Search for the cell housing the specified text and yield its (X, Y) center coordinate. 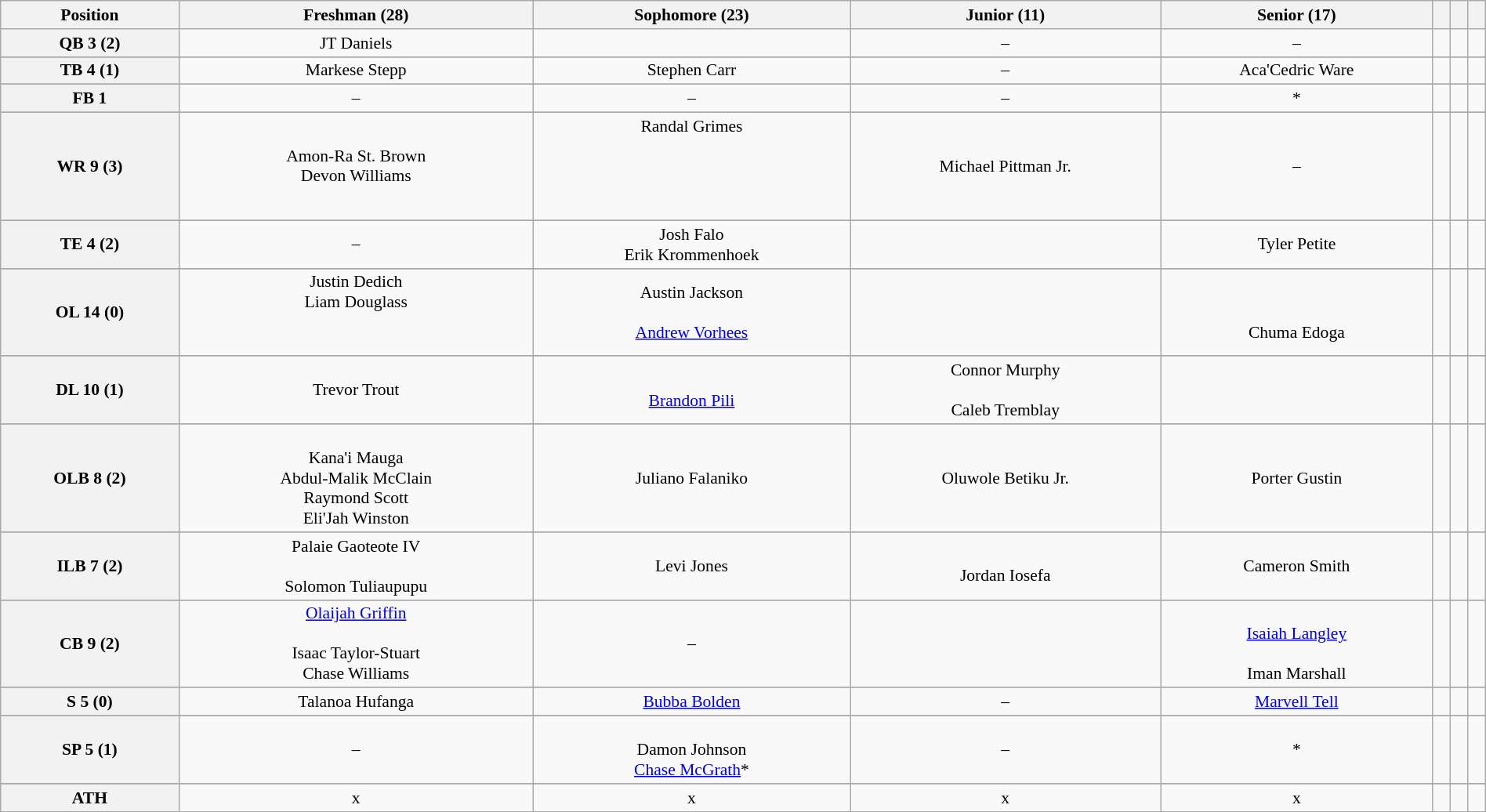
Freshman (28) (356, 15)
Kana'i Mauga Abdul-Malik McClain Raymond Scott Eli'Jah Winston (356, 478)
Randal Grimes (691, 167)
ATH (89, 798)
Stephen Carr (691, 71)
Cameron Smith (1296, 566)
Damon Johnson Chase McGrath* (691, 749)
Porter Gustin (1296, 478)
Olaijah Griffin Isaac Taylor-Stuart Chase Williams (356, 643)
Connor Murphy Caleb Tremblay (1006, 390)
Aca'Cedric Ware (1296, 71)
Oluwole Betiku Jr. (1006, 478)
Amon-Ra St. Brown Devon Williams (356, 167)
Sophomore (23) (691, 15)
Tyler Petite (1296, 245)
Brandon Pili (691, 390)
Junior (11) (1006, 15)
OL 14 (0) (89, 312)
Talanoa Hufanga (356, 702)
Position (89, 15)
Bubba Bolden (691, 702)
Palaie Gaoteote IV Solomon Tuliaupupu (356, 566)
TB 4 (1) (89, 71)
Levi Jones (691, 566)
Isaiah Langley Iman Marshall (1296, 643)
SP 5 (1) (89, 749)
OLB 8 (2) (89, 478)
Michael Pittman Jr. (1006, 167)
JT Daniels (356, 43)
Senior (17) (1296, 15)
Jordan Iosefa (1006, 566)
WR 9 (3) (89, 167)
CB 9 (2) (89, 643)
Austin Jackson Andrew Vorhees (691, 312)
Markese Stepp (356, 71)
TE 4 (2) (89, 245)
FB 1 (89, 99)
Juliano Falaniko (691, 478)
Justin Dedich Liam Douglass (356, 312)
ILB 7 (2) (89, 566)
S 5 (0) (89, 702)
DL 10 (1) (89, 390)
Chuma Edoga (1296, 312)
Trevor Trout (356, 390)
Marvell Tell (1296, 702)
Josh Falo Erik Krommenhoek (691, 245)
QB 3 (2) (89, 43)
